From the cell containing the given text, extract its center point as [X, Y] coordinate. 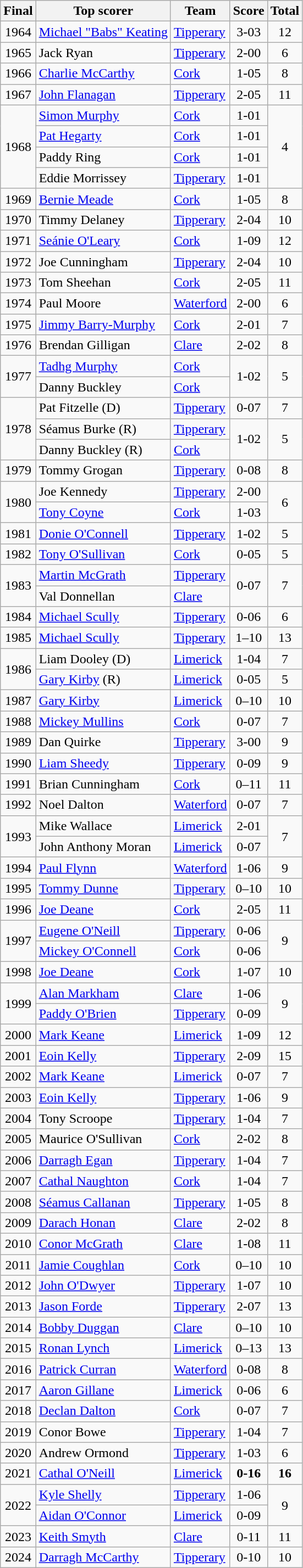
1974 [18, 304]
2019 [18, 1432]
1978 [18, 429]
1989 [18, 742]
4 [285, 147]
3-03 [249, 32]
Mickey O'Connell [103, 951]
2005 [18, 1139]
1983 [18, 585]
1995 [18, 888]
1987 [18, 701]
Séamus Burke (R) [103, 429]
Timmy Delaney [103, 220]
Darach Honan [103, 1223]
Mike Wallace [103, 826]
John O'Dwyer [103, 1286]
Tony Scroope [103, 1118]
Gary Kirby (R) [103, 680]
Paul Flynn [103, 867]
Pat Hegarty [103, 136]
2022 [18, 1505]
Paddy O'Brien [103, 1014]
1993 [18, 836]
2017 [18, 1390]
0–11 [249, 784]
1991 [18, 784]
Paul Moore [103, 304]
Alan Markham [103, 993]
Noel Dalton [103, 805]
2-09 [249, 1056]
0-11 [249, 1536]
Aidan O'Connor [103, 1515]
1966 [18, 74]
Simon Murphy [103, 115]
2021 [18, 1474]
Val Donnellan [103, 596]
2003 [18, 1097]
2004 [18, 1118]
16 [285, 1474]
1986 [18, 669]
15 [285, 1056]
1982 [18, 554]
2008 [18, 1202]
Tony Coyne [103, 512]
Cathal O'Neill [103, 1474]
Conor Bowe [103, 1432]
Dan Quirke [103, 742]
Brian Cunningham [103, 784]
Maurice O'Sullivan [103, 1139]
2000 [18, 1035]
1976 [18, 345]
Joe Cunningham [103, 262]
Danny Buckley [103, 387]
1971 [18, 240]
Bernie Meade [103, 199]
Séamus Callanan [103, 1202]
1973 [18, 283]
Brendan Gilligan [103, 345]
Final [18, 11]
2020 [18, 1453]
1972 [18, 262]
Patrick Curran [103, 1369]
2013 [18, 1307]
Top scorer [103, 11]
Eddie Morrissey [103, 178]
Jimmy Barry-Murphy [103, 324]
2023 [18, 1536]
3-00 [249, 742]
Tommy Grogan [103, 471]
Pat Fitzelle (D) [103, 408]
1965 [18, 53]
Michael "Babs" Keating [103, 32]
Paddy Ring [103, 157]
John Flanagan [103, 94]
Gary Kirby [103, 701]
1996 [18, 909]
1999 [18, 1004]
1-08 [249, 1244]
Martin McGrath [103, 575]
1998 [18, 972]
1977 [18, 377]
2018 [18, 1411]
2002 [18, 1077]
1985 [18, 638]
John Anthony Moran [103, 847]
2001 [18, 1056]
Keith Smyth [103, 1536]
1990 [18, 763]
1992 [18, 805]
Team [200, 11]
0-10 [249, 1557]
Darragh Egan [103, 1160]
Darragh McCarthy [103, 1557]
Cathal Naughton [103, 1181]
Tony O'Sullivan [103, 554]
1988 [18, 721]
2015 [18, 1348]
2016 [18, 1369]
Tom Sheehan [103, 283]
Kyle Shelly [103, 1494]
Jason Forde [103, 1307]
1969 [18, 199]
Mickey Mullins [103, 721]
0–13 [249, 1348]
Ronan Lynch [103, 1348]
1964 [18, 32]
Seánie O'Leary [103, 240]
0-16 [249, 1474]
1997 [18, 941]
Aaron Gillane [103, 1390]
2011 [18, 1264]
Danny Buckley (R) [103, 450]
Total [285, 11]
1979 [18, 471]
1984 [18, 617]
1994 [18, 867]
2010 [18, 1244]
Joe Kennedy [103, 491]
Tadhg Murphy [103, 366]
2024 [18, 1557]
1980 [18, 502]
1–10 [249, 638]
Eugene O'Neill [103, 931]
2009 [18, 1223]
2-07 [249, 1307]
Jamie Coughlan [103, 1264]
Jack Ryan [103, 53]
Tommy Dunne [103, 888]
1970 [18, 220]
2007 [18, 1181]
Conor McGrath [103, 1244]
Declan Dalton [103, 1411]
Andrew Ormond [103, 1453]
2014 [18, 1328]
Liam Dooley (D) [103, 659]
Charlie McCarthy [103, 74]
Liam Sheedy [103, 763]
Donie O'Connell [103, 533]
2006 [18, 1160]
1967 [18, 94]
1968 [18, 147]
1975 [18, 324]
2012 [18, 1286]
Bobby Duggan [103, 1328]
Score [249, 11]
1981 [18, 533]
